Output the (x, y) coordinate of the center of the cell containing the given text.  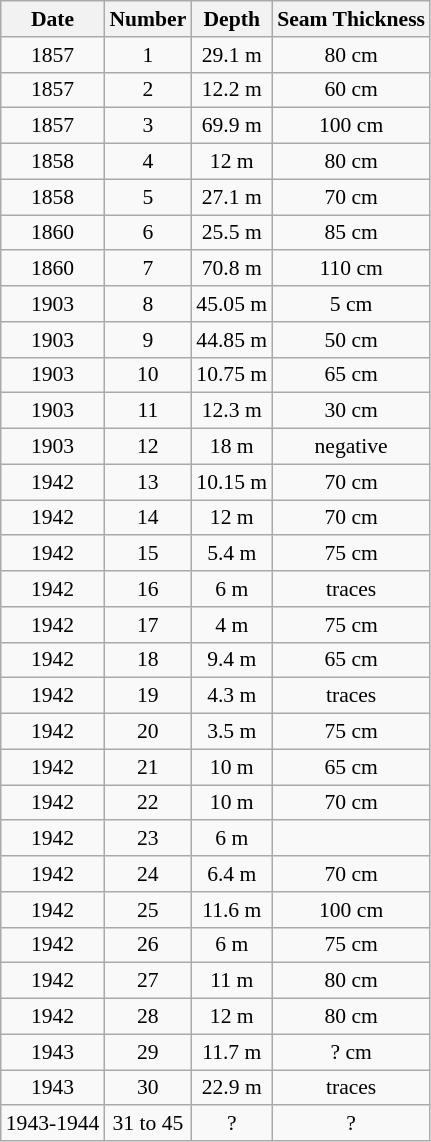
12 (148, 447)
44.85 m (232, 340)
6.4 m (232, 874)
2 (148, 90)
6 (148, 233)
8 (148, 304)
11 (148, 411)
60 cm (351, 90)
18 m (232, 447)
18 (148, 660)
Date (53, 19)
21 (148, 767)
4 m (232, 625)
22 (148, 803)
70.8 m (232, 269)
29.1 m (232, 55)
Seam Thickness (351, 19)
26 (148, 945)
24 (148, 874)
4.3 m (232, 696)
31 to 45 (148, 1124)
19 (148, 696)
17 (148, 625)
15 (148, 554)
25 (148, 910)
22.9 m (232, 1088)
3.5 m (232, 732)
45.05 m (232, 304)
27.1 m (232, 197)
30 cm (351, 411)
29 (148, 1052)
10.75 m (232, 375)
30 (148, 1088)
1943-1944 (53, 1124)
50 cm (351, 340)
16 (148, 589)
25.5 m (232, 233)
Depth (232, 19)
5 cm (351, 304)
69.9 m (232, 126)
? cm (351, 1052)
4 (148, 162)
5.4 m (232, 554)
10.15 m (232, 482)
12.3 m (232, 411)
5 (148, 197)
9.4 m (232, 660)
28 (148, 1017)
27 (148, 981)
10 (148, 375)
12.2 m (232, 90)
11 m (232, 981)
110 cm (351, 269)
11.6 m (232, 910)
20 (148, 732)
3 (148, 126)
23 (148, 839)
Number (148, 19)
1 (148, 55)
9 (148, 340)
85 cm (351, 233)
7 (148, 269)
negative (351, 447)
13 (148, 482)
14 (148, 518)
11.7 m (232, 1052)
